Return the [X, Y] coordinate for the center point of the cell that contains the specified text.  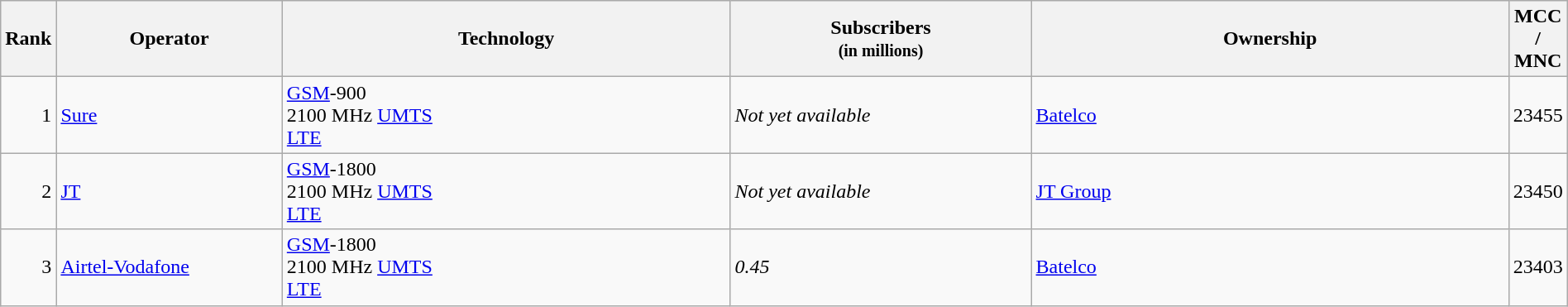
Technology [506, 39]
1 [28, 115]
GSM-900 2100 MHz UMTSLTE [506, 115]
3 [28, 267]
Sure [169, 115]
2 [28, 191]
23403 [1538, 267]
MCC / MNC [1538, 39]
23450 [1538, 191]
Subscribers(in millions) [881, 39]
0.45 [881, 267]
Rank [28, 39]
JT Group [1270, 191]
Ownership [1270, 39]
Operator [169, 39]
23455 [1538, 115]
JT [169, 191]
Airtel-Vodafone [169, 267]
